Determine the [x, y] coordinate at the center of the cell enclosing the given text.  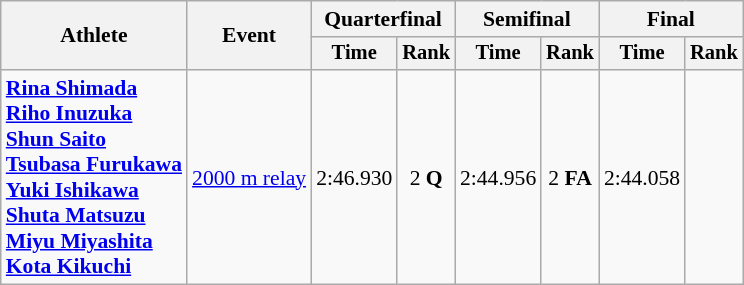
2 FA [570, 177]
2000 m relay [249, 177]
2:44.058 [642, 177]
Quarterfinal [383, 19]
Rina ShimadaRiho InuzukaShun SaitoTsubasa FurukawaYuki IshikawaShuta MatsuzuMiyu MiyashitaKota Kikuchi [94, 177]
Semifinal [527, 19]
2:46.930 [354, 177]
2 Q [426, 177]
2:44.956 [498, 177]
Event [249, 36]
Athlete [94, 36]
Final [671, 19]
